Scan for the cell matching the given text and deliver its [X, Y] coordinate at center. 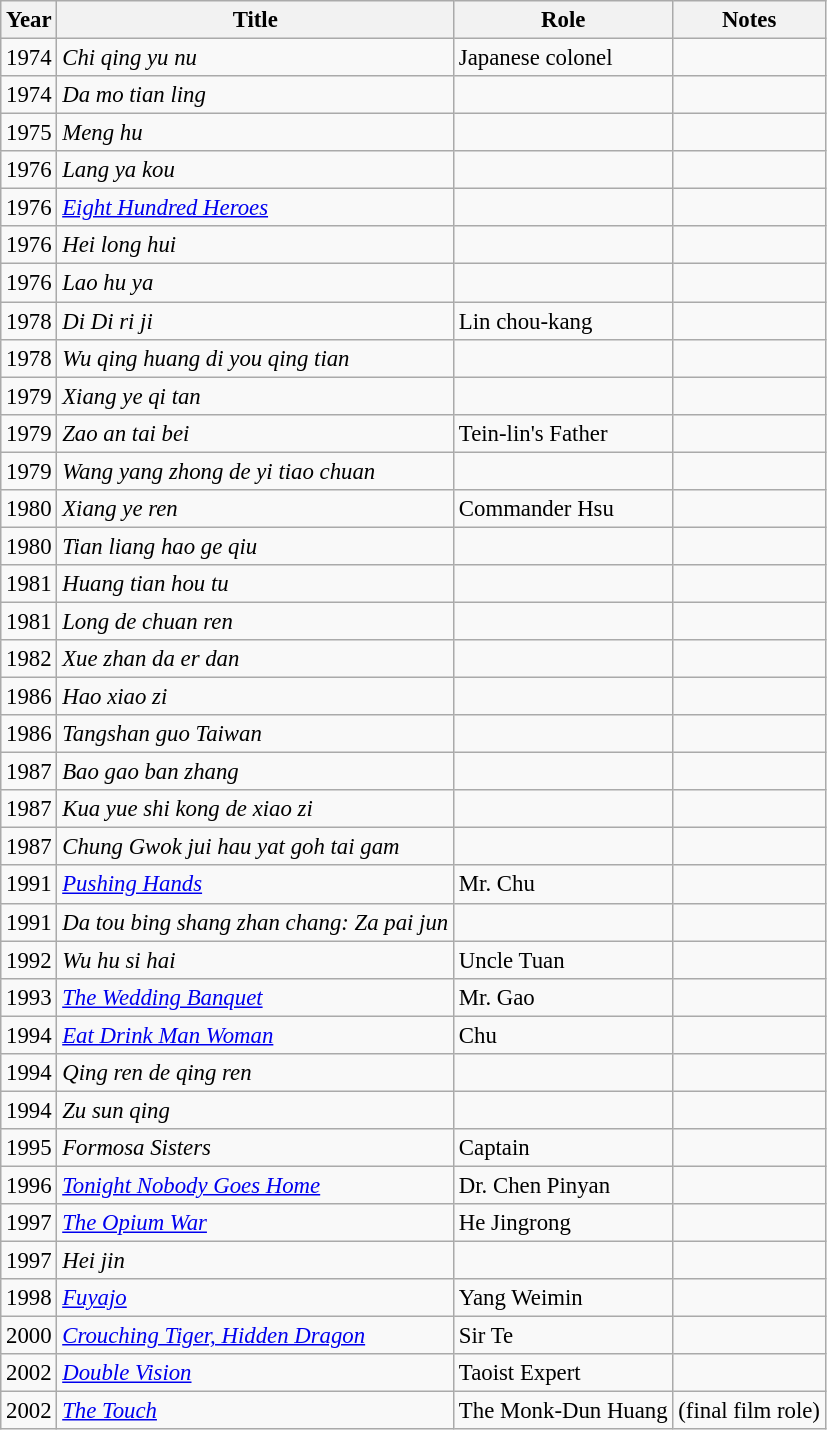
Fuyajo [256, 1298]
Da mo tian ling [256, 95]
Tein-lin's Father [564, 433]
Chi qing yu nu [256, 58]
Xiang ye qi tan [256, 396]
1998 [29, 1298]
Meng hu [256, 133]
Japanese colonel [564, 58]
Zu sun qing [256, 1110]
Wu hu si hai [256, 960]
Title [256, 20]
Lang ya kou [256, 170]
Year [29, 20]
Hao xiao zi [256, 697]
Double Vision [256, 1373]
Role [564, 20]
Da tou bing shang zhan chang: Za pai jun [256, 922]
Lin chou-kang [564, 321]
Xue zhan da er dan [256, 659]
Mr. Chu [564, 885]
Zao an tai bei [256, 433]
Commander Hsu [564, 509]
Wu qing huang di you qing tian [256, 358]
Qing ren de qing ren [256, 1073]
Di Di ri ji [256, 321]
Chu [564, 1035]
2000 [29, 1336]
Taoist Expert [564, 1373]
Kua yue shi kong de xiao zi [256, 809]
He Jingrong [564, 1223]
Xiang ye ren [256, 509]
Notes [749, 20]
Hei jin [256, 1261]
The Wedding Banquet [256, 997]
Dr. Chen Pinyan [564, 1185]
The Touch [256, 1411]
The Opium War [256, 1223]
Lao hu ya [256, 283]
Mr. Gao [564, 997]
Tian liang hao ge qiu [256, 546]
Pushing Hands [256, 885]
Uncle Tuan [564, 960]
The Monk-Dun Huang [564, 1411]
Hei long hui [256, 245]
Yang Weimin [564, 1298]
1992 [29, 960]
Huang tian hou tu [256, 584]
Tangshan guo Taiwan [256, 734]
Captain [564, 1148]
Long de chuan ren [256, 621]
1982 [29, 659]
1996 [29, 1185]
Wang yang zhong de yi tiao chuan [256, 471]
Sir Te [564, 1336]
Crouching Tiger, Hidden Dragon [256, 1336]
Eat Drink Man Woman [256, 1035]
Eight Hundred Heroes [256, 208]
Chung Gwok jui hau yat goh tai gam [256, 847]
(final film role) [749, 1411]
1975 [29, 133]
Formosa Sisters [256, 1148]
1995 [29, 1148]
Tonight Nobody Goes Home [256, 1185]
Bao gao ban zhang [256, 772]
1993 [29, 997]
